Return the (X, Y) coordinate for the center point of the cell that contains the specified text.  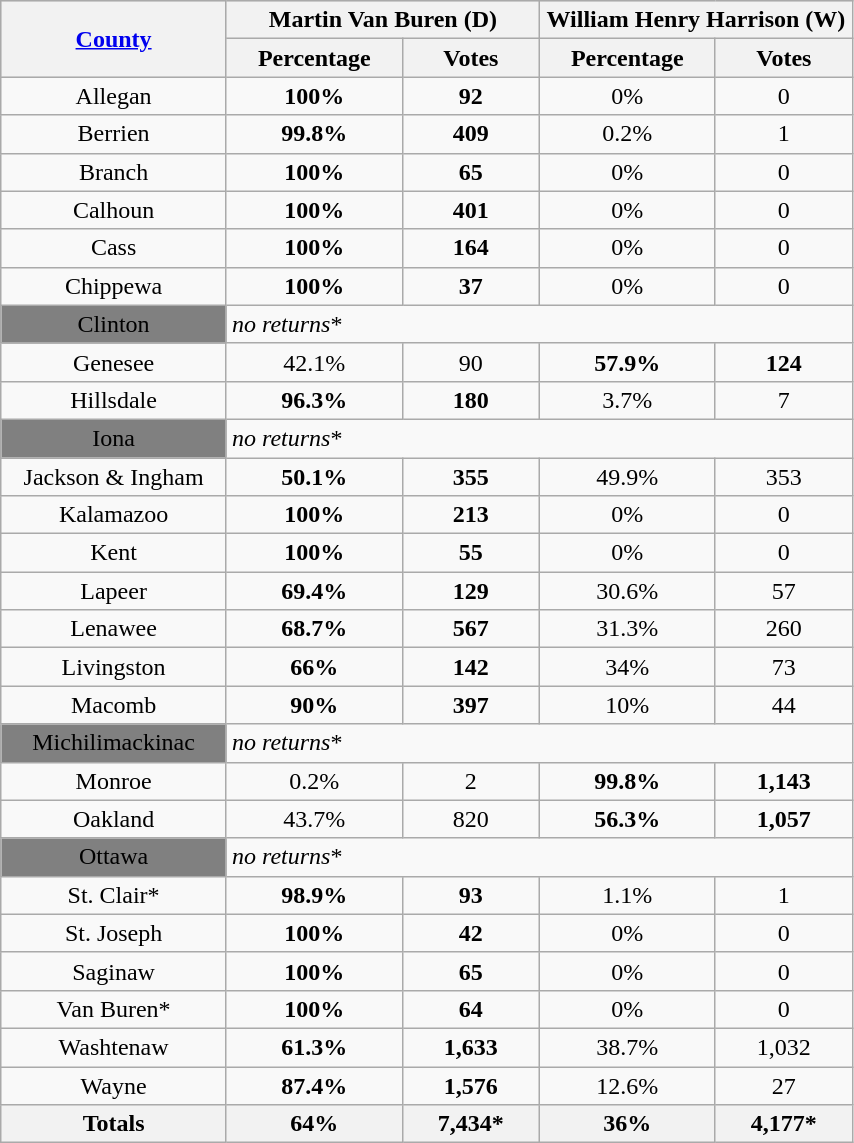
27 (784, 1085)
164 (470, 248)
2 (470, 781)
57.9% (627, 362)
66% (314, 667)
1,143 (784, 781)
Branch (114, 172)
Chippewa (114, 286)
61.3% (314, 1047)
3.7% (627, 400)
Martin Van Buren (D) (382, 20)
Oakland (114, 819)
Totals (114, 1124)
Hillsdale (114, 400)
92 (470, 96)
Michilimackinac (114, 743)
44 (784, 705)
Macomb (114, 705)
St. Clair* (114, 895)
401 (470, 210)
1,032 (784, 1047)
Cass (114, 248)
42 (470, 933)
10% (627, 705)
Jackson & Ingham (114, 477)
42.1% (314, 362)
213 (470, 515)
64 (470, 1009)
68.7% (314, 629)
55 (470, 553)
Washtenaw (114, 1047)
90% (314, 705)
Kalamazoo (114, 515)
Berrien (114, 134)
Iona (114, 438)
36% (627, 1124)
180 (470, 400)
355 (470, 477)
124 (784, 362)
Calhoun (114, 210)
820 (470, 819)
St. Joseph (114, 933)
Wayne (114, 1085)
1,633 (470, 1047)
57 (784, 591)
Lapeer (114, 591)
1,057 (784, 819)
90 (470, 362)
1,576 (470, 1085)
William Henry Harrison (W) (696, 20)
64% (314, 1124)
73 (784, 667)
Van Buren* (114, 1009)
56.3% (627, 819)
Kent (114, 553)
7 (784, 400)
4,177* (784, 1124)
397 (470, 705)
49.9% (627, 477)
Saginaw (114, 971)
69.4% (314, 591)
98.9% (314, 895)
96.3% (314, 400)
Lenawee (114, 629)
Livingston (114, 667)
Monroe (114, 781)
30.6% (627, 591)
142 (470, 667)
Ottawa (114, 857)
34% (627, 667)
38.7% (627, 1047)
87.4% (314, 1085)
409 (470, 134)
353 (784, 477)
County (114, 39)
260 (784, 629)
129 (470, 591)
Clinton (114, 324)
93 (470, 895)
7,434* (470, 1124)
43.7% (314, 819)
1.1% (627, 895)
567 (470, 629)
Genesee (114, 362)
50.1% (314, 477)
12.6% (627, 1085)
31.3% (627, 629)
Allegan (114, 96)
37 (470, 286)
